Provide the [X, Y] coordinate of the cell's center where the given text is located.  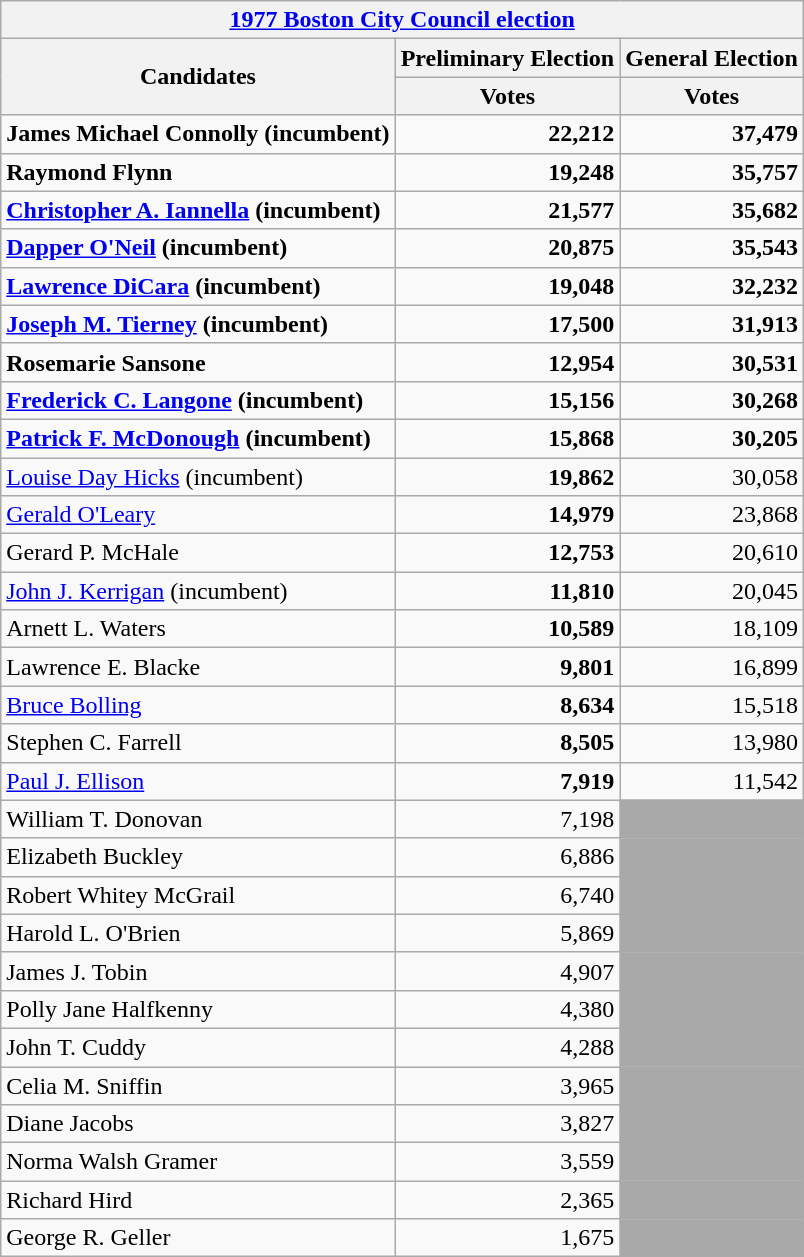
23,868 [712, 515]
Stephen C. Farrell [198, 743]
Preliminary Election [508, 58]
11,810 [508, 591]
James Michael Connolly (incumbent) [198, 134]
Gerard P. McHale [198, 553]
19,048 [508, 286]
Robert Whitey McGrail [198, 895]
General Election [712, 58]
William T. Donovan [198, 819]
19,862 [508, 477]
7,198 [508, 819]
4,288 [508, 1047]
30,205 [712, 438]
James J. Tobin [198, 971]
4,380 [508, 1009]
3,827 [508, 1124]
Celia M. Sniffin [198, 1085]
15,868 [508, 438]
3,965 [508, 1085]
12,954 [508, 362]
14,979 [508, 515]
Arnett L. Waters [198, 629]
Louise Day Hicks (incumbent) [198, 477]
1,675 [508, 1238]
13,980 [712, 743]
Christopher A. Iannella (incumbent) [198, 210]
6,740 [508, 895]
Bruce Bolling [198, 705]
Paul J. Ellison [198, 781]
12,753 [508, 553]
8,634 [508, 705]
1977 Boston City Council election [402, 20]
George R. Geller [198, 1238]
Lawrence DiCara (incumbent) [198, 286]
Lawrence E. Blacke [198, 667]
32,232 [712, 286]
6,886 [508, 857]
Richard Hird [198, 1200]
Frederick C. Langone (incumbent) [198, 400]
35,757 [712, 172]
11,542 [712, 781]
30,268 [712, 400]
Patrick F. McDonough (incumbent) [198, 438]
30,531 [712, 362]
Rosemarie Sansone [198, 362]
35,682 [712, 210]
31,913 [712, 324]
21,577 [508, 210]
17,500 [508, 324]
Polly Jane Halfkenny [198, 1009]
John T. Cuddy [198, 1047]
20,045 [712, 591]
4,907 [508, 971]
19,248 [508, 172]
10,589 [508, 629]
Dapper O'Neil (incumbent) [198, 248]
Elizabeth Buckley [198, 857]
18,109 [712, 629]
30,058 [712, 477]
John J. Kerrigan (incumbent) [198, 591]
8,505 [508, 743]
7,919 [508, 781]
Raymond Flynn [198, 172]
35,543 [712, 248]
20,875 [508, 248]
16,899 [712, 667]
Norma Walsh Gramer [198, 1162]
15,156 [508, 400]
2,365 [508, 1200]
37,479 [712, 134]
Candidates [198, 77]
Gerald O'Leary [198, 515]
5,869 [508, 933]
3,559 [508, 1162]
20,610 [712, 553]
Diane Jacobs [198, 1124]
Harold L. O'Brien [198, 933]
22,212 [508, 134]
15,518 [712, 705]
Joseph M. Tierney (incumbent) [198, 324]
9,801 [508, 667]
